Extract the [X, Y] coordinate from the center of the cell holding the provided text.  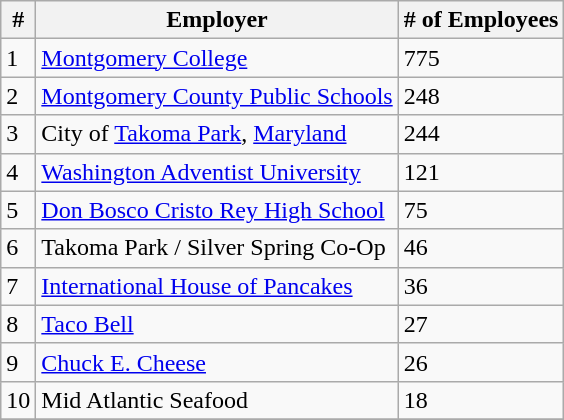
1 [18, 58]
Chuck E. Cheese [217, 362]
Mid Atlantic Seafood [217, 400]
Don Bosco Cristo Rey High School [217, 210]
7 [18, 286]
26 [481, 362]
# [18, 20]
46 [481, 248]
27 [481, 324]
Takoma Park / Silver Spring Co-Op [217, 248]
6 [18, 248]
Employer [217, 20]
3 [18, 134]
Washington Adventist University [217, 172]
8 [18, 324]
5 [18, 210]
International House of Pancakes [217, 286]
Taco Bell [217, 324]
75 [481, 210]
Montgomery County Public Schools [217, 96]
Montgomery College [217, 58]
36 [481, 286]
9 [18, 362]
248 [481, 96]
City of Takoma Park, Maryland [217, 134]
18 [481, 400]
121 [481, 172]
10 [18, 400]
775 [481, 58]
# of Employees [481, 20]
2 [18, 96]
244 [481, 134]
4 [18, 172]
